Provide the [x, y] coordinate of the cell's center where the given text is located.  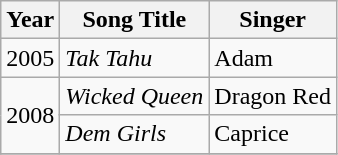
Dragon Red [273, 96]
2008 [30, 115]
Dem Girls [134, 134]
Year [30, 20]
Adam [273, 58]
2005 [30, 58]
Wicked Queen [134, 96]
Song Title [134, 20]
Caprice [273, 134]
Tak Tahu [134, 58]
Singer [273, 20]
